For the text-containing cell, return its midpoint in (x, y) coordinate format. 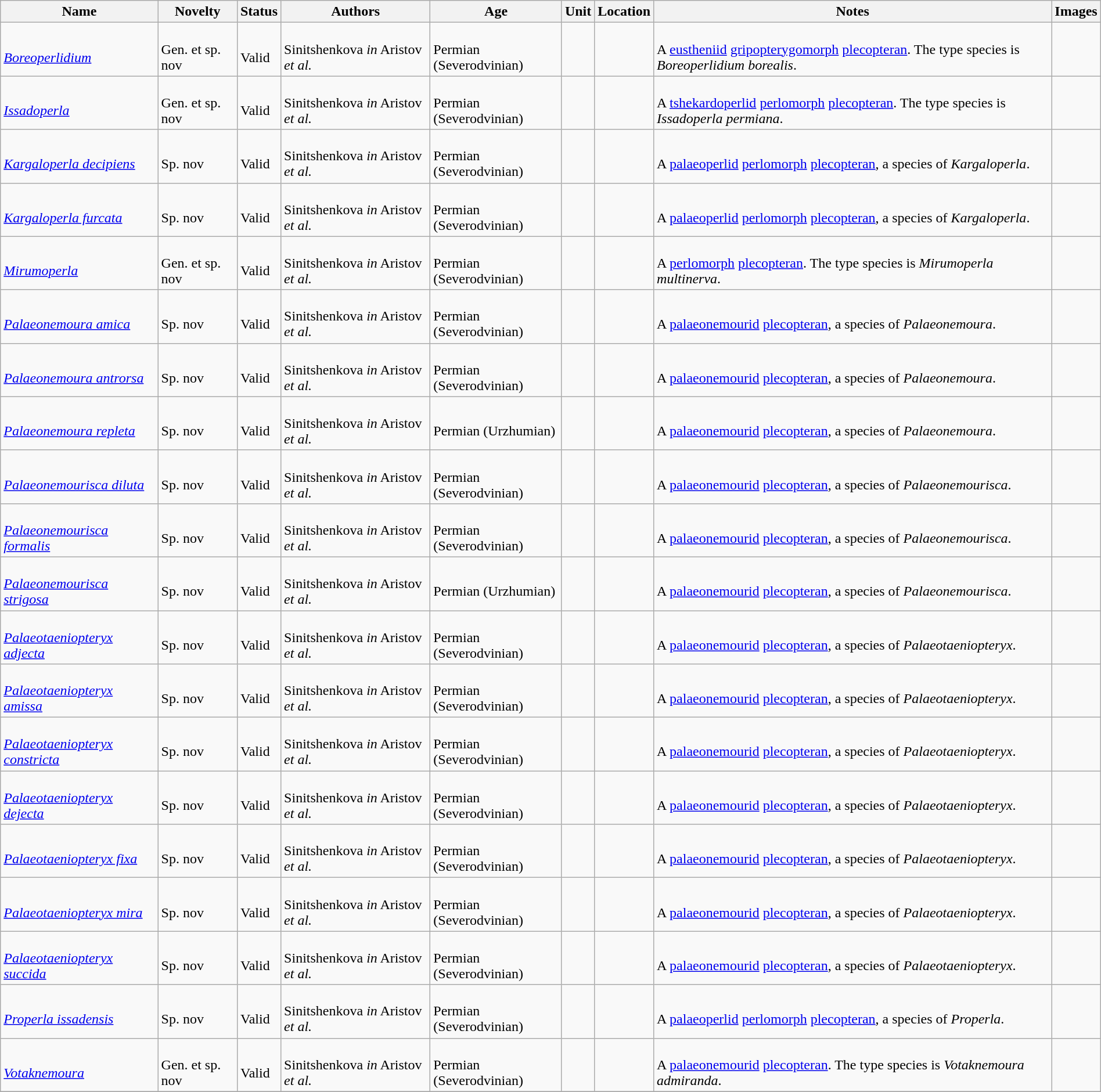
Palaeotaeniopteryx succida (79, 958)
Palaeotaeniopteryx fixa (79, 851)
Palaeonemourisca strigosa (79, 583)
Palaeotaeniopteryx constricta (79, 744)
Novelty (197, 12)
Palaeonemoura amica (79, 316)
A perlomorph plecopteran. The type species is Mirumoperla multinerva. (852, 263)
Palaeonemoura antrorsa (79, 370)
Palaeotaeniopteryx amissa (79, 691)
Location (624, 12)
A tshekardoperlid perlomorph plecopteran. The type species is Issadoperla permiana. (852, 103)
A eustheniid gripopterygomorph plecopteran. The type species is Boreoperlidium borealis. (852, 49)
Palaeotaeniopteryx mira (79, 904)
A palaeonemourid plecopteran. The type species is Votaknemoura admiranda. (852, 1065)
Name (79, 12)
Palaeonemourisca formalis (79, 530)
Issadoperla (79, 103)
Palaeonemoura repleta (79, 423)
Palaeotaeniopteryx dejecta (79, 798)
Status (259, 12)
Kargaloperla decipiens (79, 156)
Kargaloperla furcata (79, 210)
A palaeoperlid perlomorph plecopteran, a species of Properla. (852, 1011)
Unit (578, 12)
Boreoperlidium (79, 49)
Votaknemoura (79, 1065)
Palaeotaeniopteryx adjecta (79, 637)
Palaeonemourisca diluta (79, 477)
Notes (852, 12)
Age (496, 12)
Properla issadensis (79, 1011)
Images (1076, 12)
Mirumoperla (79, 263)
Authors (355, 12)
